Detect which cell encompasses the target text, then output its (X, Y) center coordinate. 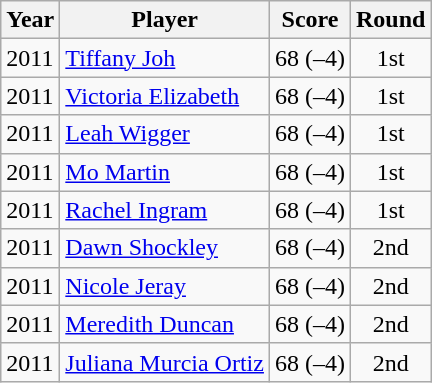
Victoria Elizabeth (165, 96)
Meredith Duncan (165, 324)
Score (310, 20)
Year (30, 20)
Mo Martin (165, 172)
Leah Wigger (165, 134)
Rachel Ingram (165, 210)
Dawn Shockley (165, 248)
Tiffany Joh (165, 58)
Nicole Jeray (165, 286)
Juliana Murcia Ortiz (165, 362)
Player (165, 20)
Round (391, 20)
